From the cell containing the given text, extract its center point as [X, Y] coordinate. 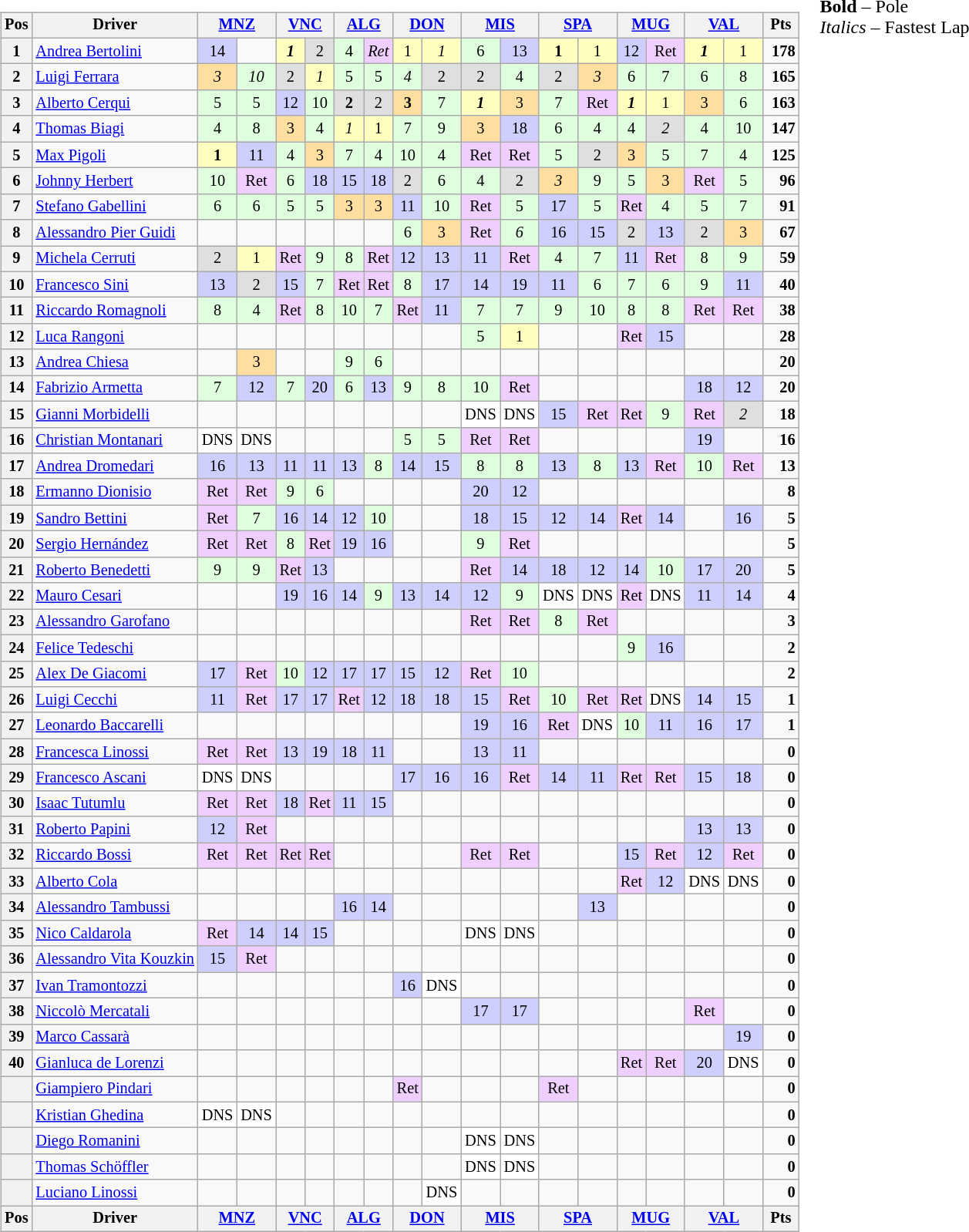
Diego Romanini [114, 1141]
31 [16, 830]
37 [16, 985]
Felice Tedeschi [114, 648]
Christian Montanari [114, 440]
34 [16, 907]
Fabrizio Armetta [114, 389]
23 [16, 622]
Thomas Biagi [114, 129]
Alberto Cerqui [114, 103]
Giampiero Pindari [114, 1089]
39 [16, 1037]
Kristian Ghedina [114, 1115]
27 [16, 725]
Ermanno Dionisio [114, 492]
Michela Cerruti [114, 259]
Francesco Ascani [114, 778]
36 [16, 959]
29 [16, 778]
Alberto Cola [114, 881]
Francesca Linossi [114, 752]
Max Pigoli [114, 155]
125 [780, 155]
Riccardo Romagnoli [114, 311]
Alessandro Pier Guidi [114, 233]
Gianni Morbidelli [114, 414]
Isaac Tutumlu [114, 803]
Andrea Bertolini [114, 51]
Roberto Papini [114, 830]
24 [16, 648]
Luciano Linossi [114, 1193]
Johnny Herbert [114, 181]
147 [780, 129]
178 [780, 51]
Ivan Tramontozzi [114, 985]
Alessandro Garofano [114, 622]
Nico Caldarola [114, 934]
Stefano Gabellini [114, 207]
33 [16, 881]
25 [16, 674]
Riccardo Bossi [114, 856]
Andrea Dromedari [114, 466]
Mauro Cesari [114, 596]
Alessandro Vita Kouzkin [114, 959]
Niccolò Mercatali [114, 1012]
Marco Cassarà [114, 1037]
Gianluca de Lorenzi [114, 1063]
163 [780, 103]
Leonardo Baccarelli [114, 725]
21 [16, 570]
165 [780, 77]
26 [16, 700]
Roberto Benedetti [114, 570]
Luca Rangoni [114, 337]
Francesco Sini [114, 284]
59 [780, 259]
Alex De Giacomi [114, 674]
96 [780, 181]
Andrea Chiesa [114, 362]
35 [16, 934]
30 [16, 803]
Luigi Cecchi [114, 700]
67 [780, 233]
Sergio Hernández [114, 544]
32 [16, 856]
Sandro Bettini [114, 518]
22 [16, 596]
91 [780, 207]
Thomas Schöffler [114, 1167]
Alessandro Tambussi [114, 907]
Luigi Ferrara [114, 77]
